Output the (x, y) coordinate of the center of the cell containing the given text.  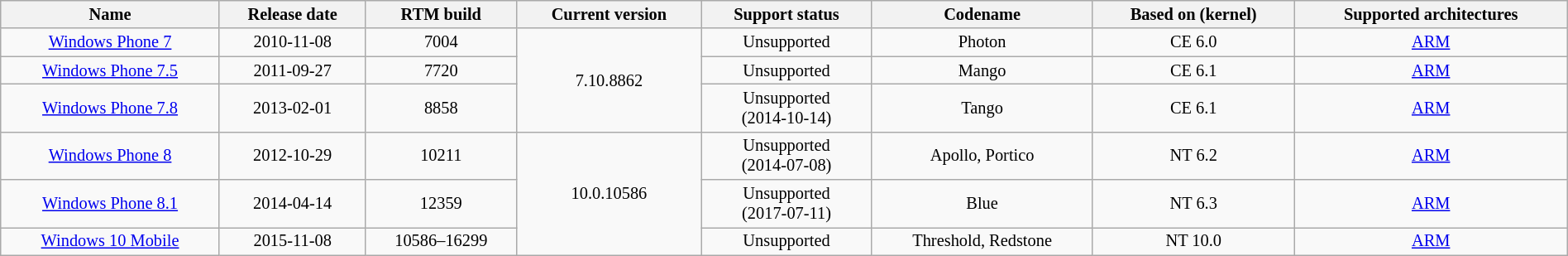
Name (111, 14)
Blue (982, 204)
Windows Phone 7.5 (111, 70)
Unsupported(2017-07-11) (786, 204)
Current version (610, 14)
12359 (442, 204)
Threshold, Redstone (982, 241)
2011-09-27 (293, 70)
Unsupported(2014-10-14) (786, 108)
Supported architectures (1431, 14)
2014-04-14 (293, 204)
Photon (982, 42)
Release date (293, 14)
Mango (982, 70)
10586–16299 (442, 241)
Tango (982, 108)
7.10.8862 (610, 80)
7720 (442, 70)
NT 6.3 (1193, 204)
8858 (442, 108)
Windows Phone 8.1 (111, 204)
Based on (kernel) (1193, 14)
Windows Phone 7.8 (111, 108)
NT 6.2 (1193, 156)
Windows Phone 8 (111, 156)
Windows 10 Mobile (111, 241)
RTM build (442, 14)
Apollo, Portico (982, 156)
NT 10.0 (1193, 241)
10211 (442, 156)
7004 (442, 42)
2013-02-01 (293, 108)
2015-11-08 (293, 241)
CE 6.0 (1193, 42)
Codename (982, 14)
10.0.10586 (610, 194)
Support status (786, 14)
Unsupported(2014-07-08) (786, 156)
2012-10-29 (293, 156)
2010-11-08 (293, 42)
Windows Phone 7 (111, 42)
